Search for the cell housing the specified text and yield its (X, Y) center coordinate. 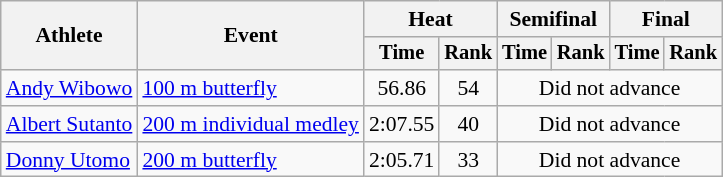
100 m butterfly (250, 88)
Heat (430, 19)
54 (468, 88)
Event (250, 36)
Final (666, 19)
56.86 (402, 88)
40 (468, 124)
200 m individual medley (250, 124)
Albert Sutanto (70, 124)
Semifinal (553, 19)
Athlete (70, 36)
2:07.55 (402, 124)
Andy Wibowo (70, 88)
